Extract the [x, y] coordinate from the center of the cell holding the provided text.  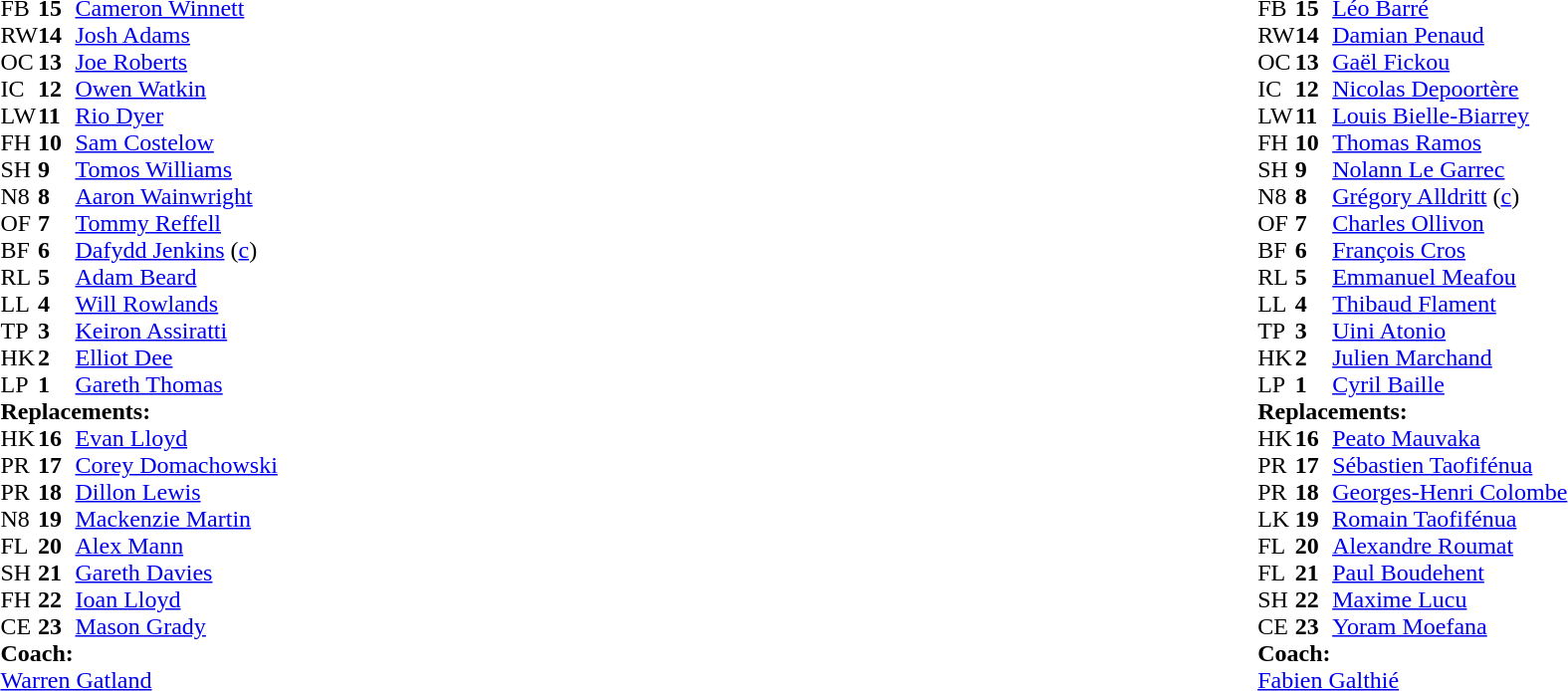
Cyril Baille [1450, 384]
Owen Watkin [177, 90]
Grégory Alldritt (c) [1450, 197]
Thomas Ramos [1450, 143]
Emmanuel Meafou [1450, 277]
Sam Costelow [177, 143]
Julien Marchand [1450, 358]
Alexandre Roumat [1450, 546]
Evan Lloyd [177, 438]
Keiron Assiratti [177, 331]
Joe Roberts [177, 62]
Paul Boudehent [1450, 574]
Peato Mauvaka [1450, 438]
Tommy Reffell [177, 223]
Mason Grady [177, 627]
Dafydd Jenkins (c) [177, 251]
François Cros [1450, 251]
Tomos Williams [177, 169]
Gareth Davies [177, 574]
Adam Beard [177, 277]
Charles Ollivon [1450, 223]
Ioan Lloyd [177, 599]
Josh Adams [177, 36]
Uini Atonio [1450, 331]
LK [1276, 520]
Georges-Henri Colombe [1450, 492]
Damian Penaud [1450, 36]
Nicolas Depoortère [1450, 90]
Mackenzie Martin [177, 520]
Rio Dyer [177, 115]
Alex Mann [177, 546]
Will Rowlands [177, 305]
Yoram Moefana [1450, 627]
Louis Bielle-Biarrey [1450, 115]
Gaël Fickou [1450, 62]
Romain Taofifénua [1450, 520]
Sébastien Taofifénua [1450, 466]
Dillon Lewis [177, 492]
Aaron Wainwright [177, 197]
Gareth Thomas [177, 384]
Maxime Lucu [1450, 599]
Corey Domachowski [177, 466]
Nolann Le Garrec [1450, 169]
Elliot Dee [177, 358]
Thibaud Flament [1450, 305]
